Detect which cell encompasses the target text, then output its (x, y) center coordinate. 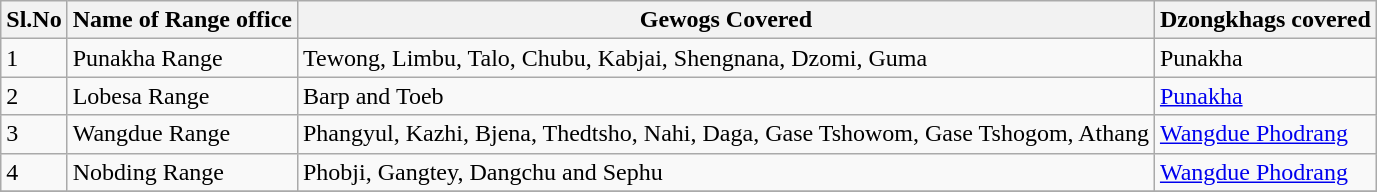
Tewong, Limbu, Talo, Chubu, Kabjai, Shengnana, Dzomi, Guma (726, 58)
Barp and Toeb (726, 96)
Dzongkhags covered (1265, 20)
4 (34, 172)
Wangdue Range (182, 134)
Sl.No (34, 20)
Lobesa Range (182, 96)
Nobding Range (182, 172)
Name of Range office (182, 20)
2 (34, 96)
1 (34, 58)
Punakha Range (182, 58)
Gewogs Covered (726, 20)
3 (34, 134)
Phangyul, Kazhi, Bjena, Thedtsho, Nahi, Daga, Gase Tshowom, Gase Tshogom, Athang (726, 134)
Phobji, Gangtey, Dangchu and Sephu (726, 172)
